Pinpoint the cell where the given text exists, returning its (X, Y) midpoint coordinate. 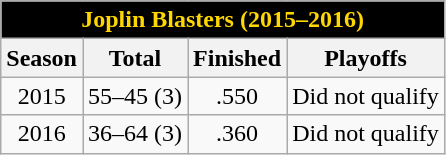
Total (134, 58)
2015 (42, 96)
Finished (238, 58)
.550 (238, 96)
2016 (42, 134)
Joplin Blasters (2015–2016) (223, 20)
36–64 (3) (134, 134)
Playoffs (366, 58)
Season (42, 58)
55–45 (3) (134, 96)
.360 (238, 134)
